Return [x, y] of the center of cell containing provided text 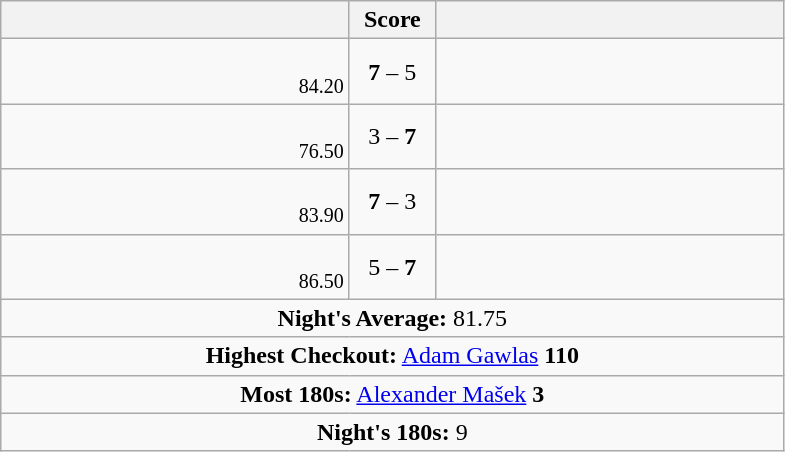
7 – 5 [392, 72]
Score [392, 20]
83.90 [176, 202]
3 – 7 [392, 136]
86.50 [176, 266]
Night's 180s: 9 [392, 432]
Highest Checkout: Adam Gawlas 110 [392, 356]
84.20 [176, 72]
76.50 [176, 136]
5 – 7 [392, 266]
Most 180s: Alexander Mašek 3 [392, 394]
7 – 3 [392, 202]
Night's Average: 81.75 [392, 318]
